Identify which cell holds the provided text, then report its (X, Y) central coordinate. 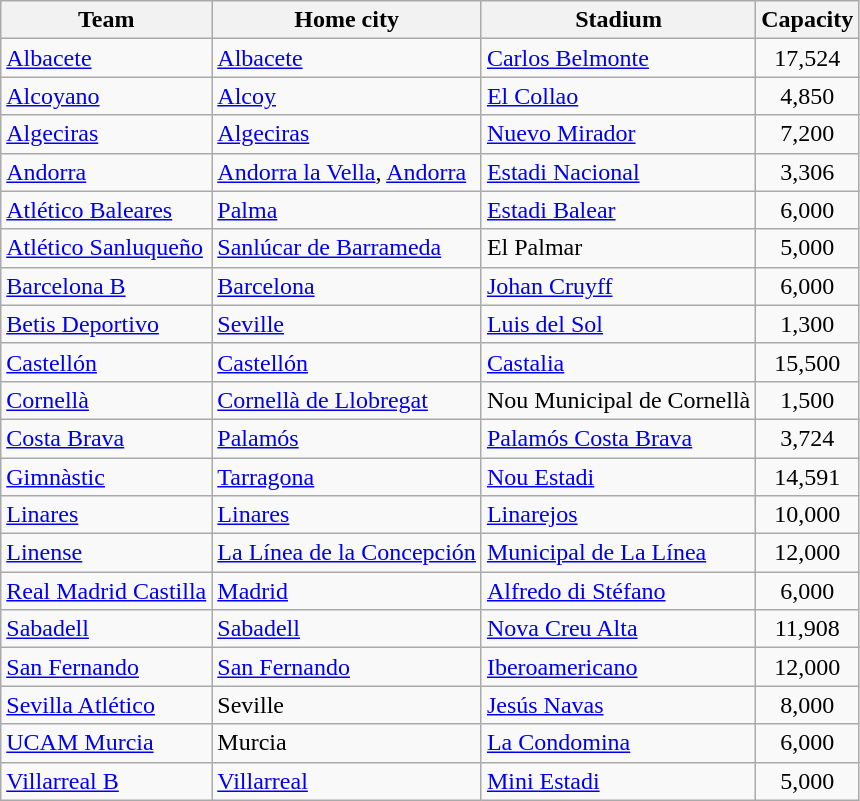
Andorra la Vella, Andorra (347, 172)
El Collao (618, 96)
Palma (347, 210)
Sanlúcar de Barrameda (347, 248)
Nova Creu Alta (618, 629)
Costa Brava (106, 438)
Barcelona B (106, 286)
Villarreal B (106, 781)
1,300 (808, 324)
Luis del Sol (618, 324)
Cornellà de Llobregat (347, 400)
Andorra (106, 172)
Nou Municipal de Cornellà (618, 400)
Jesús Navas (618, 705)
1,500 (808, 400)
Alfredo di Stéfano (618, 591)
La Condomina (618, 743)
Estadi Balear (618, 210)
Nuevo Mirador (618, 134)
Gimnàstic (106, 477)
Sevilla Atlético (106, 705)
Castalia (618, 362)
Tarragona (347, 477)
Barcelona (347, 286)
Linarejos (618, 515)
Murcia (347, 743)
Stadium (618, 20)
UCAM Murcia (106, 743)
3,306 (808, 172)
Villarreal (347, 781)
Iberoamericano (618, 667)
14,591 (808, 477)
Team (106, 20)
Home city (347, 20)
10,000 (808, 515)
Linense (106, 553)
Carlos Belmonte (618, 58)
Cornellà (106, 400)
Atlético Baleares (106, 210)
7,200 (808, 134)
Johan Cruyff (618, 286)
Nou Estadi (618, 477)
Alcoyano (106, 96)
17,524 (808, 58)
3,724 (808, 438)
Atlético Sanluqueño (106, 248)
15,500 (808, 362)
Real Madrid Castilla (106, 591)
Capacity (808, 20)
11,908 (808, 629)
El Palmar (618, 248)
Municipal de La Línea (618, 553)
8,000 (808, 705)
La Línea de la Concepción (347, 553)
Madrid (347, 591)
Palamós (347, 438)
4,850 (808, 96)
Estadi Nacional (618, 172)
Betis Deportivo (106, 324)
Palamós Costa Brava (618, 438)
Alcoy (347, 96)
Mini Estadi (618, 781)
